Extract the [X, Y] coordinate from the center of the cell holding the provided text.  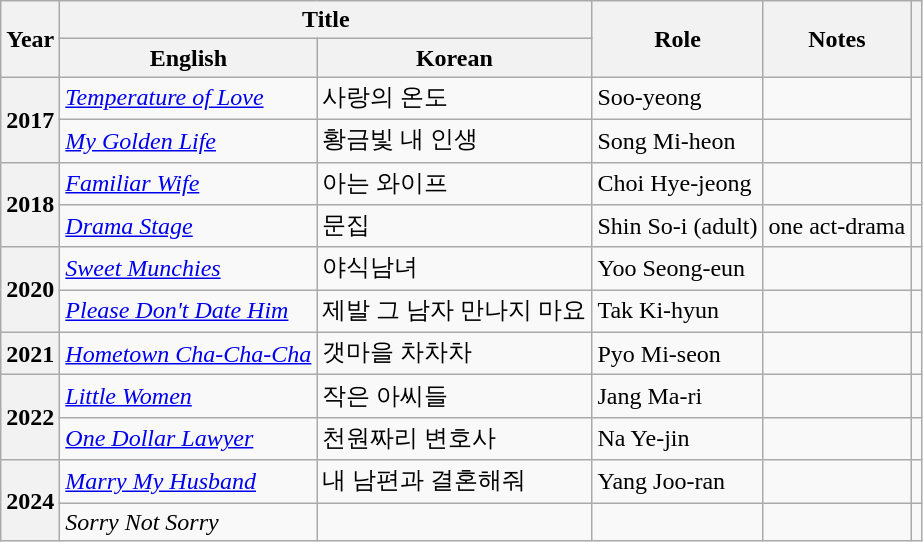
Familiar Wife [188, 184]
Soo-yeong [678, 98]
Please Don't Date Him [188, 312]
Role [678, 39]
천원짜리 변호사 [454, 438]
야식남녀 [454, 268]
Hometown Cha-Cha-Cha [188, 354]
2021 [30, 354]
Na Ye-jin [678, 438]
2020 [30, 290]
Temperature of Love [188, 98]
Sweet Munchies [188, 268]
Yang Joo-ran [678, 482]
내 남편과 결혼해줘 [454, 482]
Little Women [188, 396]
2022 [30, 418]
Title [326, 20]
Pyo Mi-seon [678, 354]
Yoo Seong-eun [678, 268]
Sorry Not Sorry [188, 521]
갯마을 차차차 [454, 354]
황금빛 내 인생 [454, 140]
Tak Ki-hyun [678, 312]
Notes [837, 39]
one act-drama [837, 226]
2024 [30, 500]
Choi Hye-jeong [678, 184]
아는 와이프 [454, 184]
제발 그 남자 만나지 마요 [454, 312]
My Golden Life [188, 140]
Jang Ma-ri [678, 396]
English [188, 58]
작은 아씨들 [454, 396]
Shin So-i (adult) [678, 226]
문집 [454, 226]
2017 [30, 120]
Drama Stage [188, 226]
사랑의 온도 [454, 98]
Korean [454, 58]
Song Mi-heon [678, 140]
Year [30, 39]
Marry My Husband [188, 482]
One Dollar Lawyer [188, 438]
2018 [30, 204]
